Detect which cell encompasses the target text, then output its [x, y] center coordinate. 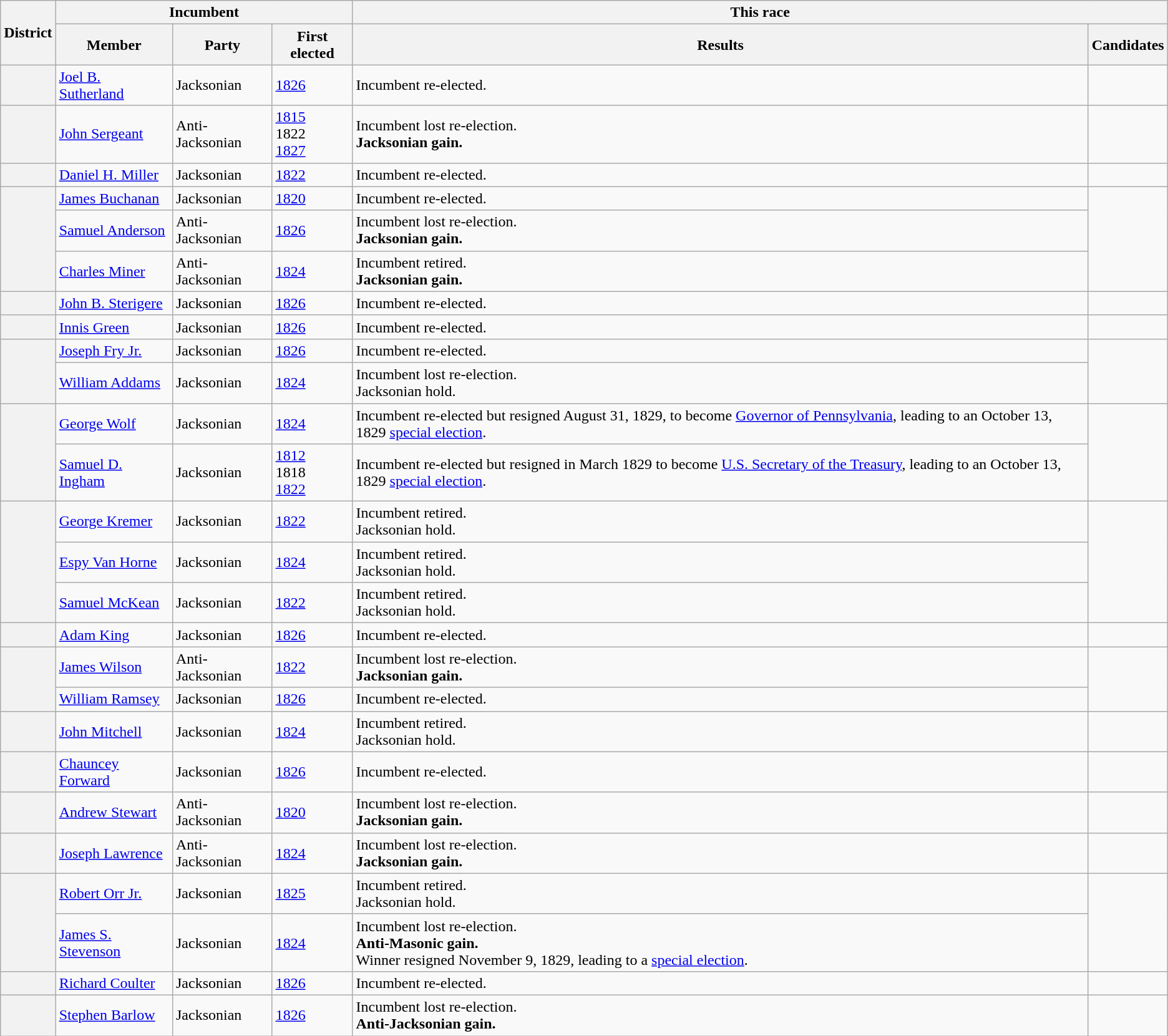
Incumbent lost re-election.Jacksonian hold. [720, 383]
Joseph Lawrence [114, 853]
Andrew Stewart [114, 812]
This race [760, 12]
Candidates [1128, 45]
James S. Stevenson [114, 942]
18121818 1822 [312, 473]
1815 1822 1827 [312, 134]
Incumbent lost re-election.Anti-Masonic gain.Winner resigned November 9, 1829, leading to a special election. [720, 942]
Innis Green [114, 327]
Espy Van Horne [114, 563]
Incumbent lost re-election.Anti-Jacksonian gain. [720, 1015]
Incumbent [204, 12]
Results [720, 45]
William Addams [114, 383]
Party [222, 45]
First elected [312, 45]
James Buchanan [114, 198]
James Wilson [114, 667]
Incumbent re-elected but resigned in March 1829 to become U.S. Secretary of the Treasury, leading to an October 13, 1829 special election. [720, 473]
1825 [312, 893]
Incumbent re-elected but resigned August 31, 1829, to become Governor of Pennsylvania, leading to an October 13, 1829 special election. [720, 423]
Stephen Barlow [114, 1015]
Robert Orr Jr. [114, 893]
Daniel H. Miller [114, 175]
Charles Miner [114, 271]
Chauncey Forward [114, 772]
Adam King [114, 635]
William Ramsey [114, 699]
John B. Sterigere [114, 303]
George Kremer [114, 521]
Joel B. Sutherland [114, 85]
Samuel Anderson [114, 231]
Member [114, 45]
Incumbent retired.Jacksonian gain. [720, 271]
Joseph Fry Jr. [114, 351]
John Mitchell [114, 731]
District [28, 32]
Samuel McKean [114, 603]
John Sergeant [114, 134]
Samuel D. Ingham [114, 473]
Richard Coulter [114, 983]
George Wolf [114, 423]
